Scan for the cell matching the given text and deliver its [x, y] coordinate at center. 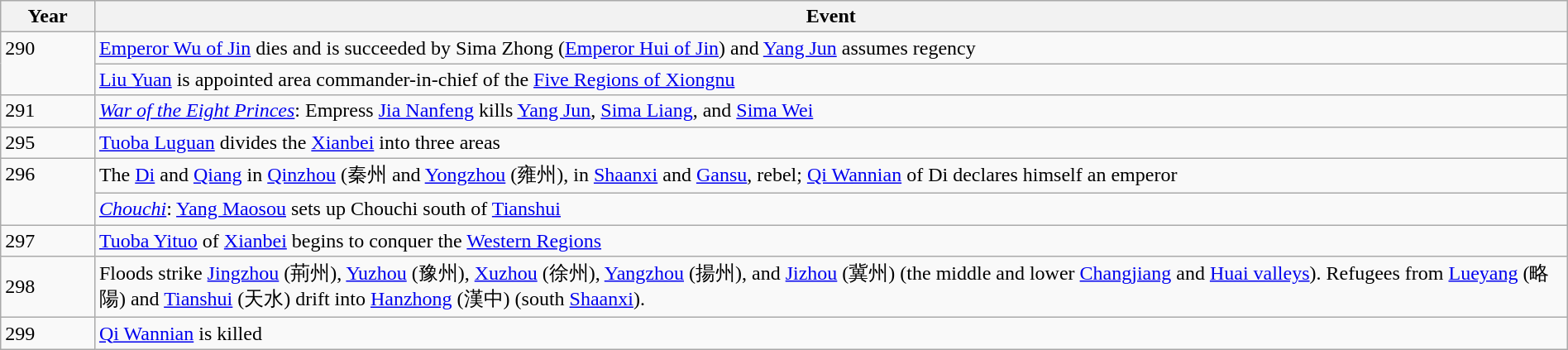
Tuoba Luguan divides the Xianbei into three areas [830, 142]
290 [48, 64]
296 [48, 192]
297 [48, 241]
Liu Yuan is appointed area commander-in-chief of the Five Regions of Xiongnu [830, 79]
298 [48, 287]
Tuoba Yituo of Xianbei begins to conquer the Western Regions [830, 241]
Chouchi: Yang Maosou sets up Chouchi south of Tianshui [830, 209]
Emperor Wu of Jin dies and is succeeded by Sima Zhong (Emperor Hui of Jin) and Yang Jun assumes regency [830, 48]
295 [48, 142]
291 [48, 111]
War of the Eight Princes: Empress Jia Nanfeng kills Yang Jun, Sima Liang, and Sima Wei [830, 111]
The Di and Qiang in Qinzhou (秦州 and Yongzhou (雍州), in Shaanxi and Gansu, rebel; Qi Wannian of Di declares himself an emperor [830, 175]
Year [48, 17]
299 [48, 333]
Qi Wannian is killed [830, 333]
Event [830, 17]
